Return the (X, Y) coordinate for the center point of the cell that contains the specified text.  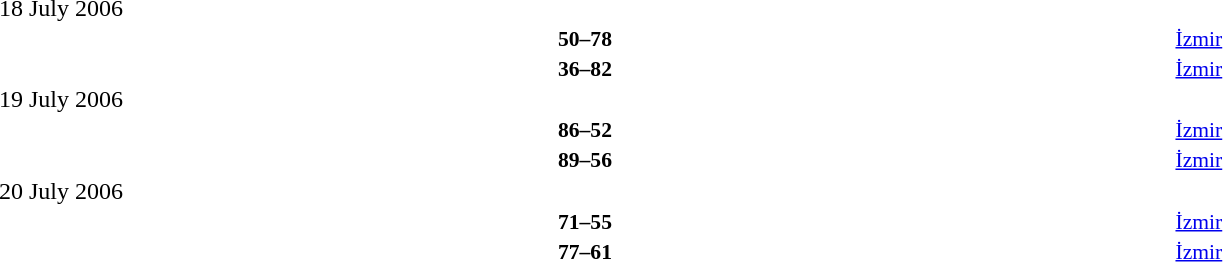
71–55 (584, 222)
50–78 (584, 38)
86–52 (584, 130)
36–82 (584, 68)
89–56 (584, 160)
